Provide the [X, Y] coordinate of the cell's center where the given text is located.  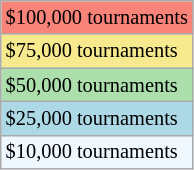
$25,000 tournaments [97, 118]
$100,000 tournaments [97, 17]
$50,000 tournaments [97, 85]
$75,000 tournaments [97, 51]
$10,000 tournaments [97, 152]
